For the text-containing cell, return its midpoint in (X, Y) coordinate format. 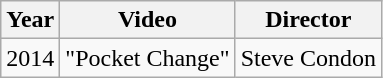
"Pocket Change" (148, 58)
2014 (30, 58)
Steve Condon (308, 58)
Year (30, 20)
Video (148, 20)
Director (308, 20)
